Find where the given text appears and provide that cell's center as [x, y] coordinate. 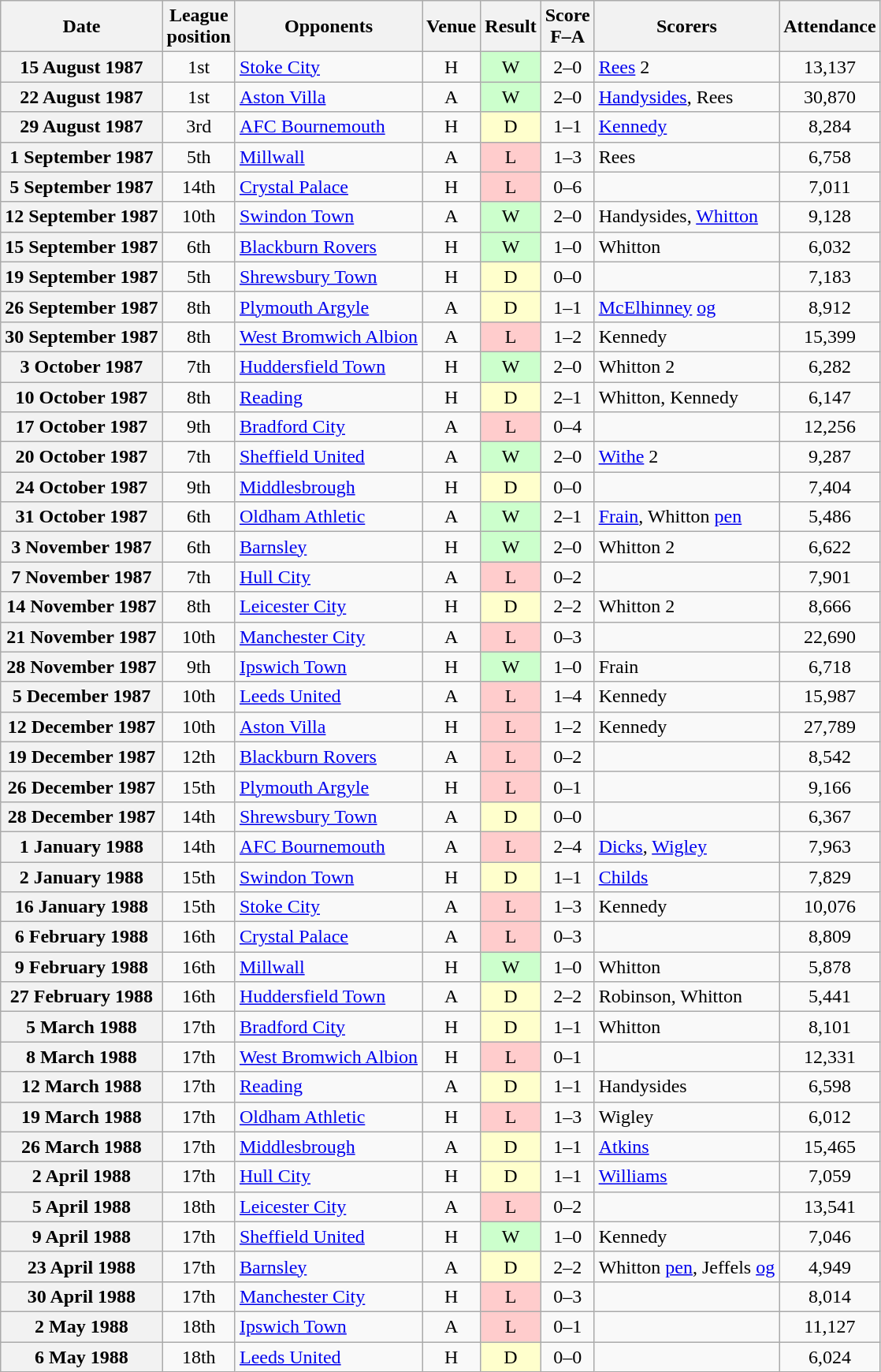
19 September 1987 [82, 277]
16 January 1988 [82, 907]
Venue [452, 27]
4,949 [830, 1266]
7,011 [830, 187]
Handysides, Rees [687, 97]
27 February 1988 [82, 997]
9 February 1988 [82, 967]
6,622 [830, 547]
6,024 [830, 1356]
8,542 [830, 757]
Frain [687, 667]
24 October 1987 [82, 487]
19 December 1987 [82, 757]
2 January 1988 [82, 877]
6,282 [830, 366]
29 August 1987 [82, 127]
7,183 [830, 277]
3 October 1987 [82, 366]
6 February 1988 [82, 937]
20 October 1987 [82, 457]
2 May 1988 [82, 1326]
26 December 1987 [82, 786]
5 April 1988 [82, 1207]
27,789 [830, 727]
0–4 [567, 427]
Williams [687, 1177]
McElhinney og [687, 307]
30 September 1987 [82, 336]
Robinson, Whitton [687, 997]
28 December 1987 [82, 816]
7,404 [830, 487]
12th [199, 757]
6,032 [830, 247]
9,128 [830, 217]
1 January 1988 [82, 846]
6,012 [830, 1117]
7,963 [830, 846]
Withe 2 [687, 457]
23 April 1988 [82, 1266]
6,367 [830, 816]
Frain, Whitton pen [687, 517]
12 September 1987 [82, 217]
1–4 [567, 697]
22 August 1987 [82, 97]
13,137 [830, 67]
6,598 [830, 1087]
8 March 1988 [82, 1057]
15 September 1987 [82, 247]
5 December 1987 [82, 697]
12,331 [830, 1057]
Whitton pen, Jeffels og [687, 1266]
8,809 [830, 937]
Childs [687, 877]
Leagueposition [199, 27]
7,901 [830, 577]
26 March 1988 [82, 1147]
7,046 [830, 1236]
Result [511, 27]
30,870 [830, 97]
9,166 [830, 786]
15,987 [830, 697]
30 April 1988 [82, 1296]
26 September 1987 [82, 307]
8,912 [830, 307]
17 October 1987 [82, 427]
12 December 1987 [82, 727]
10 October 1987 [82, 396]
Attendance [830, 27]
9 April 1988 [82, 1236]
Handysides, Whitton [687, 217]
15 August 1987 [82, 67]
2 April 1988 [82, 1177]
14 November 1987 [82, 607]
Opponents [328, 27]
19 March 1988 [82, 1117]
6,758 [830, 157]
8,666 [830, 607]
7 November 1987 [82, 577]
7,829 [830, 877]
9,287 [830, 457]
6 May 1988 [82, 1356]
0–6 [567, 187]
1 September 1987 [82, 157]
8,014 [830, 1296]
Scorers [687, 27]
28 November 1987 [82, 667]
Date [82, 27]
Handysides [687, 1087]
Wigley [687, 1117]
10,076 [830, 907]
15,399 [830, 336]
21 November 1987 [82, 637]
2–4 [567, 846]
Whitton, Kennedy [687, 396]
Rees 2 [687, 67]
5,878 [830, 967]
ScoreF–A [567, 27]
12,256 [830, 427]
22,690 [830, 637]
8,284 [830, 127]
3rd [199, 127]
12 March 1988 [82, 1087]
Atkins [687, 1147]
7,059 [830, 1177]
31 October 1987 [82, 517]
6,147 [830, 396]
8,101 [830, 1027]
5 March 1988 [82, 1027]
5 September 1987 [82, 187]
6,718 [830, 667]
3 November 1987 [82, 547]
15,465 [830, 1147]
Dicks, Wigley [687, 846]
13,541 [830, 1207]
5,441 [830, 997]
11,127 [830, 1326]
5,486 [830, 517]
Rees [687, 157]
